Return the [x, y] coordinate for the center point of the cell that contains the specified text.  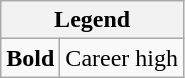
Legend [92, 20]
Bold [30, 58]
Career high [122, 58]
